Find where the given text appears and provide that cell's center as [X, Y] coordinate. 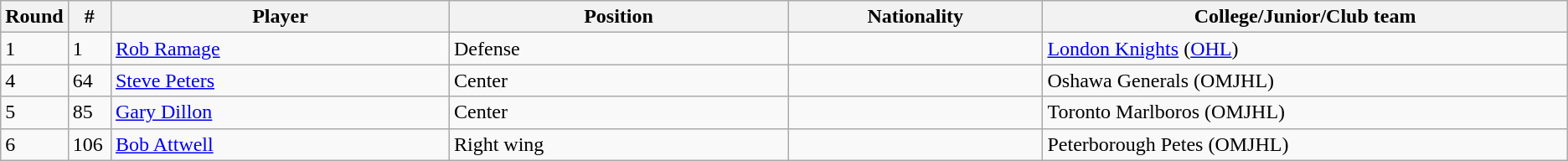
# [89, 17]
4 [34, 80]
Round [34, 17]
Oshawa Generals (OMJHL) [1305, 80]
106 [89, 144]
Defense [618, 49]
Steve Peters [280, 80]
Player [280, 17]
Toronto Marlboros (OMJHL) [1305, 112]
Peterborough Petes (OMJHL) [1305, 144]
85 [89, 112]
Rob Ramage [280, 49]
5 [34, 112]
64 [89, 80]
6 [34, 144]
Bob Attwell [280, 144]
College/Junior/Club team [1305, 17]
Right wing [618, 144]
London Knights (OHL) [1305, 49]
Nationality [916, 17]
Gary Dillon [280, 112]
Position [618, 17]
